Scan for the cell matching the given text and deliver its [x, y] coordinate at center. 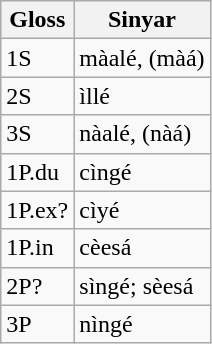
sìngé; sèesá [142, 286]
3S [38, 134]
2P? [38, 286]
màalé, (màá) [142, 58]
nìngé [142, 324]
1P.ex? [38, 210]
1P.in [38, 248]
ìllé [142, 96]
Sinyar [142, 20]
3P [38, 324]
cìyé [142, 210]
Gloss [38, 20]
1S [38, 58]
cèesá [142, 248]
cìngé [142, 172]
2S [38, 96]
1P.du [38, 172]
nàalé, (nàá) [142, 134]
